Provide the (X, Y) coordinate of the cell's center where the given text is located.  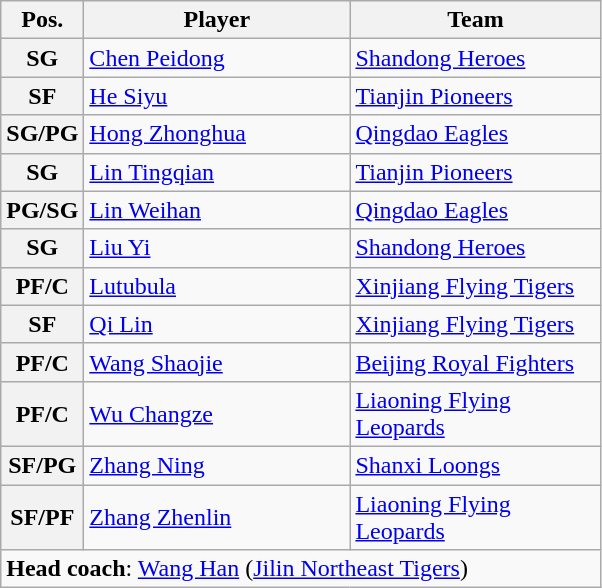
Lin Weihan (217, 210)
Player (217, 20)
Pos. (42, 20)
SF/PF (42, 516)
Hong Zhonghua (217, 134)
SG/PG (42, 134)
Lutubula (217, 286)
Wang Shaojie (217, 362)
PG/SG (42, 210)
Zhang Ning (217, 465)
Zhang Zhenlin (217, 516)
Shanxi Loongs (476, 465)
Liu Yi (217, 248)
Head coach: Wang Han (Jilin Northeast Tigers) (301, 569)
Lin Tingqian (217, 172)
Beijing Royal Fighters (476, 362)
He Siyu (217, 96)
SF/PG (42, 465)
Wu Changze (217, 414)
Qi Lin (217, 324)
Team (476, 20)
Chen Peidong (217, 58)
